Locate the cell with the specified text and output its (X, Y) center coordinate. 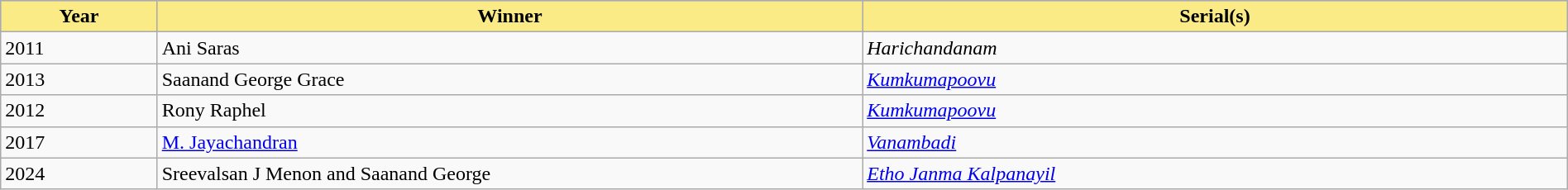
2024 (79, 173)
2011 (79, 48)
Rony Raphel (509, 111)
Vanambadi (1216, 142)
Etho Janma Kalpanayil (1216, 173)
Serial(s) (1216, 17)
Winner (509, 17)
Ani Saras (509, 48)
Sreevalsan J Menon and Saanand George (509, 173)
Year (79, 17)
Saanand George Grace (509, 79)
2017 (79, 142)
Harichandanam (1216, 48)
2012 (79, 111)
M. Jayachandran (509, 142)
2013 (79, 79)
